Capture the cell that displays the provided text and extract its [X, Y] central coordinate. 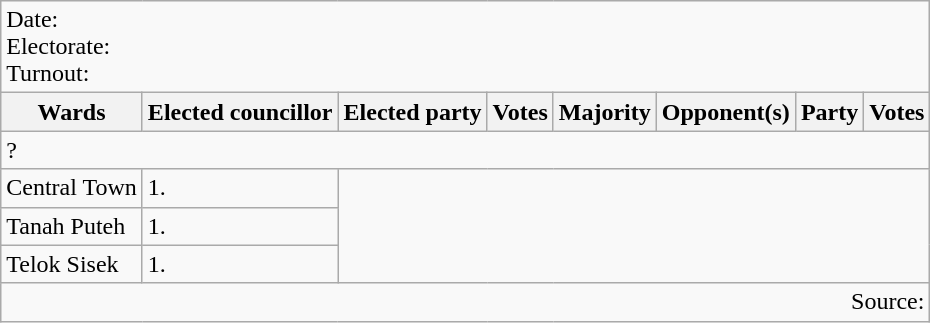
Source: [466, 302]
Date: Electorate: Turnout: [466, 47]
Tanah Puteh [72, 226]
? [466, 150]
Party [829, 112]
Majority [604, 112]
Opponent(s) [726, 112]
Elected councillor [240, 112]
Elected party [412, 112]
Wards [72, 112]
Central Town [72, 188]
Telok Sisek [72, 264]
